Locate the cell with the specified text and output its (x, y) center coordinate. 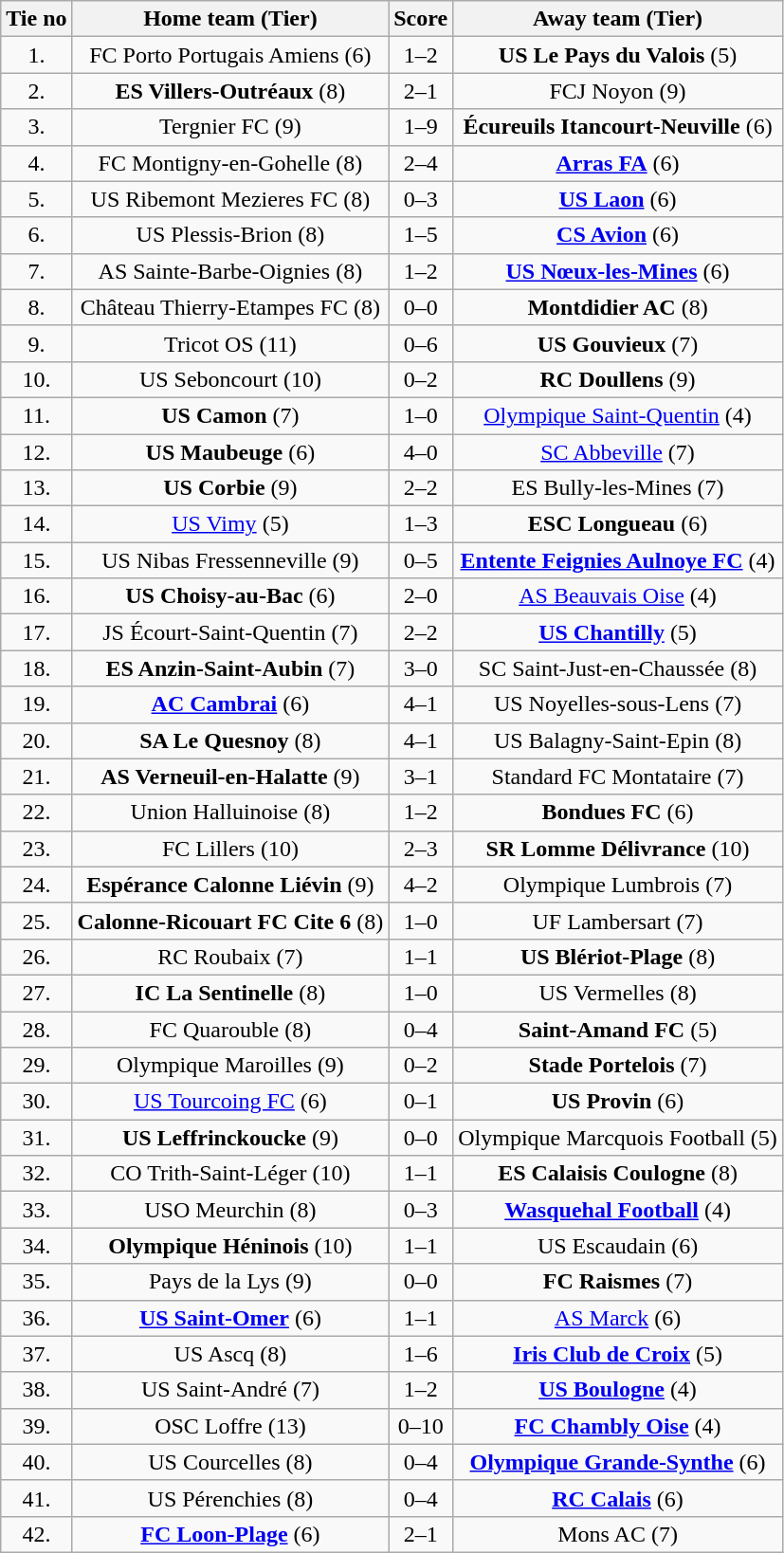
26. (36, 957)
15. (36, 560)
US Escaudain (6) (618, 1246)
US Le Pays du Valois (5) (618, 55)
Olympique Maroilles (9) (230, 1066)
AS Marck (6) (618, 1318)
13. (36, 488)
Iris Club de Croix (5) (618, 1354)
US Camon (7) (230, 415)
2–0 (421, 596)
US Vermelles (8) (618, 993)
AC Cambrai (6) (230, 704)
5. (36, 199)
US Tourcoing FC (6) (230, 1102)
41. (36, 1498)
Tie no (36, 19)
FC Quarouble (8) (230, 1029)
ES Calaisis Coulogne (8) (618, 1174)
FC Montigny-en-Gohelle (8) (230, 163)
Olympique Saint-Quentin (4) (618, 415)
33. (36, 1210)
AS Verneuil-en-Halatte (9) (230, 776)
1. (36, 55)
Espérance Calonne Liévin (9) (230, 885)
32. (36, 1174)
Pays de la Lys (9) (230, 1282)
FC Porto Portugais Amiens (6) (230, 55)
24. (36, 885)
2–3 (421, 849)
31. (36, 1138)
3–0 (421, 668)
37. (36, 1354)
FC Chambly Oise (4) (618, 1426)
10. (36, 379)
6. (36, 235)
25. (36, 921)
US Noyelles-sous-Lens (7) (618, 704)
Wasquehal Football (4) (618, 1210)
19. (36, 704)
US Blériot-Plage (8) (618, 957)
OSC Loffre (13) (230, 1426)
AS Sainte-Barbe-Oignies (8) (230, 271)
1–5 (421, 235)
Arras FA (6) (618, 163)
Olympique Lumbrois (7) (618, 885)
23. (36, 849)
UF Lambersart (7) (618, 921)
US Plessis-Brion (8) (230, 235)
12. (36, 452)
Home team (Tier) (230, 19)
US Gouvieux (7) (618, 343)
US Laon (6) (618, 199)
RC Roubaix (7) (230, 957)
3–1 (421, 776)
IC La Sentinelle (8) (230, 993)
Tricot OS (11) (230, 343)
20. (36, 740)
US Vimy (5) (230, 524)
Olympique Marcquois Football (5) (618, 1138)
42. (36, 1534)
36. (36, 1318)
Montdidier AC (8) (618, 307)
34. (36, 1246)
SC Saint-Just-en-Chaussée (8) (618, 668)
US Chantilly (5) (618, 632)
US Seboncourt (10) (230, 379)
Tergnier FC (9) (230, 127)
4–2 (421, 885)
AS Beauvais Oise (4) (618, 596)
US Provin (6) (618, 1102)
CO Trith-Saint-Léger (10) (230, 1174)
US Ribemont Mezieres FC (8) (230, 199)
39. (36, 1426)
35. (36, 1282)
RC Doullens (9) (618, 379)
Saint-Amand FC (5) (618, 1029)
Calonne-Ricouart FC Cite 6 (8) (230, 921)
FC Raismes (7) (618, 1282)
7. (36, 271)
US Pérenchies (8) (230, 1498)
RC Calais (6) (618, 1498)
ES Anzin-Saint-Aubin (7) (230, 668)
4–0 (421, 452)
4. (36, 163)
29. (36, 1066)
SC Abbeville (7) (618, 452)
18. (36, 668)
0–6 (421, 343)
Château Thierry-Etampes FC (8) (230, 307)
22. (36, 813)
0–10 (421, 1426)
17. (36, 632)
ES Villers-Outréaux (8) (230, 91)
US Saint-André (7) (230, 1390)
2. (36, 91)
ES Bully-les-Mines (7) (618, 488)
27. (36, 993)
28. (36, 1029)
CS Avion (6) (618, 235)
Bondues FC (6) (618, 813)
30. (36, 1102)
FCJ Noyon (9) (618, 91)
14. (36, 524)
US Maubeuge (6) (230, 452)
21. (36, 776)
1–9 (421, 127)
Stade Portelois (7) (618, 1066)
Mons AC (7) (618, 1534)
US Leffrinckoucke (9) (230, 1138)
FC Loon-Plage (6) (230, 1534)
8. (36, 307)
1–6 (421, 1354)
9. (36, 343)
ESC Longueau (6) (618, 524)
11. (36, 415)
US Corbie (9) (230, 488)
0–5 (421, 560)
US Nibas Fressenneville (9) (230, 560)
Standard FC Montataire (7) (618, 776)
Union Halluinoise (8) (230, 813)
38. (36, 1390)
US Courcelles (8) (230, 1462)
US Ascq (8) (230, 1354)
Olympique Grande-Synthe (6) (618, 1462)
Entente Feignies Aulnoye FC (4) (618, 560)
USO Meurchin (8) (230, 1210)
Score (421, 19)
SR Lomme Délivrance (10) (618, 849)
US Nœux-les-Mines (6) (618, 271)
Écureuils Itancourt-Neuville (6) (618, 127)
US Boulogne (4) (618, 1390)
0–1 (421, 1102)
SA Le Quesnoy (8) (230, 740)
US Balagny-Saint-Epin (8) (618, 740)
US Saint-Omer (6) (230, 1318)
Olympique Héninois (10) (230, 1246)
Away team (Tier) (618, 19)
40. (36, 1462)
1–3 (421, 524)
16. (36, 596)
FC Lillers (10) (230, 849)
JS Écourt-Saint-Quentin (7) (230, 632)
2–4 (421, 163)
US Choisy-au-Bac (6) (230, 596)
3. (36, 127)
